Identify which cell holds the provided text, then report its [X, Y] central coordinate. 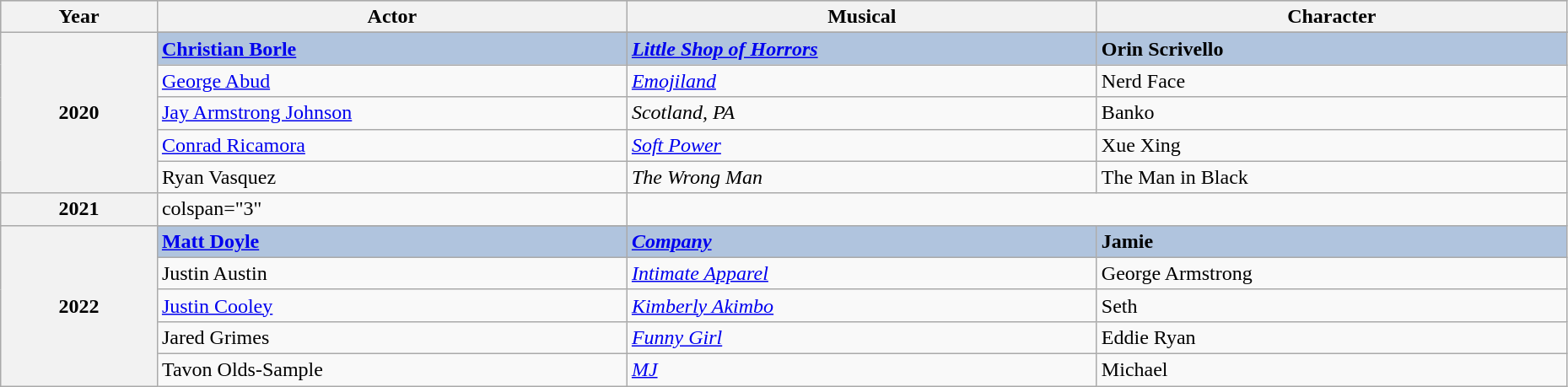
2021 [79, 209]
Banko [1331, 113]
Orin Scrivello [1331, 49]
Christian Borle [391, 49]
The Man in Black [1331, 177]
2022 [79, 305]
Nerd Face [1331, 81]
Seth [1331, 305]
Justin Cooley [391, 305]
Actor [391, 17]
George Abud [391, 81]
Company [862, 241]
Tavon Olds-Sample [391, 369]
Funny Girl [862, 337]
Michael [1331, 369]
Jamie [1331, 241]
Intimate Apparel [862, 273]
Justin Austin [391, 273]
Matt Doyle [391, 241]
2020 [79, 113]
Kimberly Akimbo [862, 305]
Eddie Ryan [1331, 337]
The Wrong Man [862, 177]
colspan="3" [391, 209]
Musical [862, 17]
Character [1331, 17]
Year [79, 17]
MJ [862, 369]
Xue Xing [1331, 145]
Scotland, PA [862, 113]
Ryan Vasquez [391, 177]
Emojiland [862, 81]
Jared Grimes [391, 337]
Jay Armstrong Johnson [391, 113]
Little Shop of Horrors [862, 49]
Soft Power [862, 145]
George Armstrong [1331, 273]
Conrad Ricamora [391, 145]
